Search for the cell housing the specified text and yield its (X, Y) center coordinate. 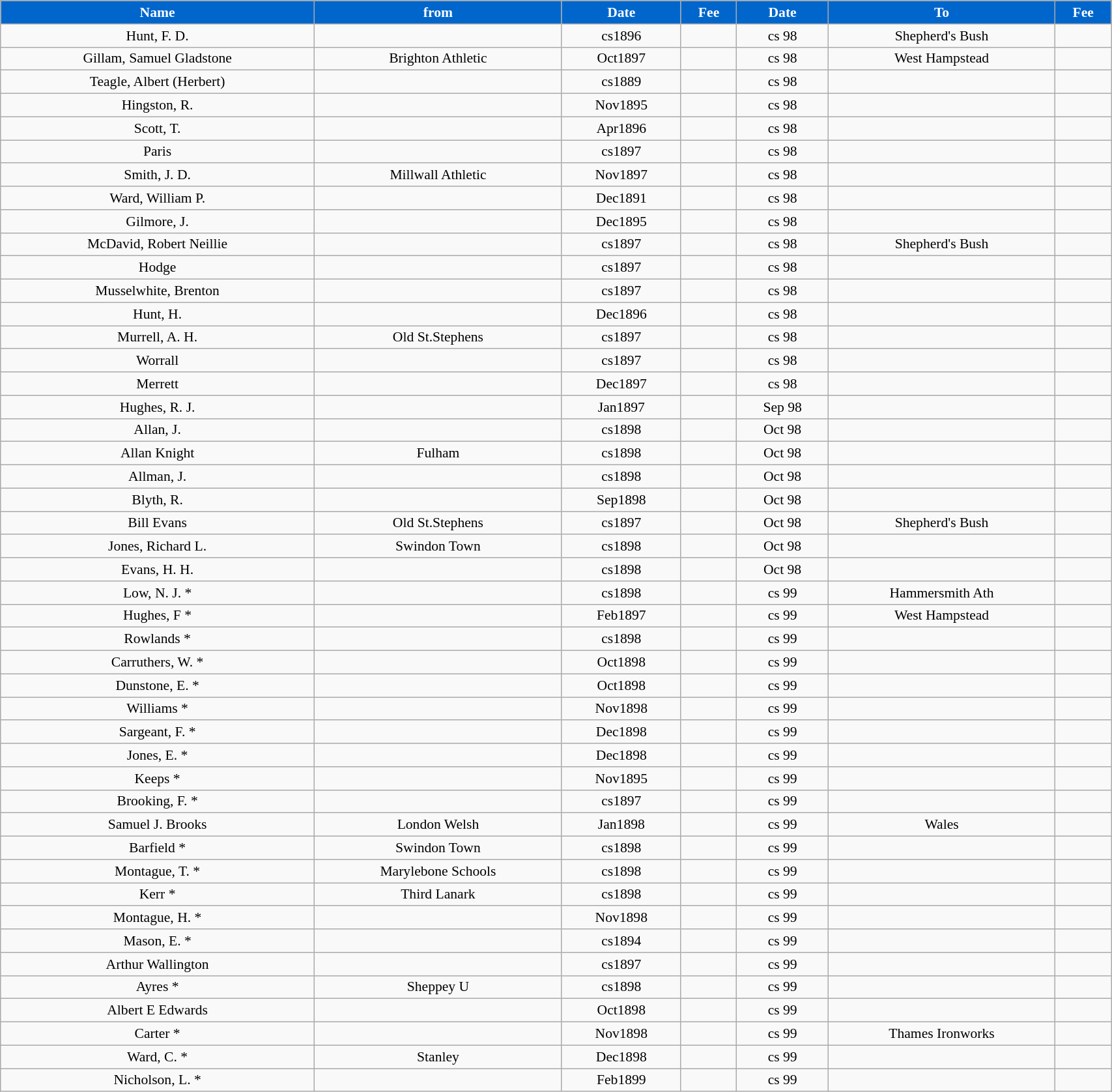
Ayres * (158, 987)
Allman, J. (158, 477)
Third Lanark (438, 895)
Stanley (438, 1057)
Kerr * (158, 895)
Montague, T. * (158, 871)
Samuel J. Brooks (158, 825)
Blyth, R. (158, 500)
Brighton Athletic (438, 59)
Name (158, 12)
Allan, J. (158, 430)
Thames Ironworks (942, 1034)
Jan1897 (621, 407)
Carter * (158, 1034)
Wales (942, 825)
Albert E Edwards (158, 1011)
Barfield * (158, 848)
Worrall (158, 361)
Nov1897 (621, 175)
Sheppey U (438, 987)
Oct1897 (621, 59)
Jan1898 (621, 825)
Allan Knight (158, 453)
Brooking, F. * (158, 801)
Murrell, A. H. (158, 338)
Jones, Richard L. (158, 547)
Ward, William P. (158, 198)
Fulham (438, 453)
Sep1898 (621, 500)
Marylebone Schools (438, 871)
Dec1895 (621, 222)
Mason, E. * (158, 941)
McDavid, Robert Neillie (158, 244)
Hodge (158, 268)
Feb1899 (621, 1080)
Hughes, R. J. (158, 407)
Teagle, Albert (Herbert) (158, 82)
Carruthers, W. * (158, 663)
Nicholson, L. * (158, 1080)
Millwall Athletic (438, 175)
Arthur Wallington (158, 964)
Hingston, R. (158, 106)
Montague, H. * (158, 918)
Sargeant, F. * (158, 732)
Hammersmith Ath (942, 593)
cs1896 (621, 36)
Scott, T. (158, 128)
Evans, H. H. (158, 569)
Ward, C. * (158, 1057)
Low, N. J. * (158, 593)
Hughes, F * (158, 616)
Musselwhite, Brenton (158, 291)
Rowlands * (158, 639)
cs1889 (621, 82)
Jones, E. * (158, 755)
Sep 98 (782, 407)
Paris (158, 152)
Bill Evans (158, 523)
Dunstone, E. * (158, 685)
To (942, 12)
London Welsh (438, 825)
Williams * (158, 709)
Dec1896 (621, 314)
Hunt, H. (158, 314)
cs1894 (621, 941)
Gilmore, J. (158, 222)
from (438, 12)
Smith, J. D. (158, 175)
Hunt, F. D. (158, 36)
Dec1891 (621, 198)
Merrett (158, 384)
Gillam, Samuel Gladstone (158, 59)
Apr1896 (621, 128)
Dec1897 (621, 384)
Keeps * (158, 779)
Feb1897 (621, 616)
